For the text-containing cell, return its midpoint in [x, y] coordinate format. 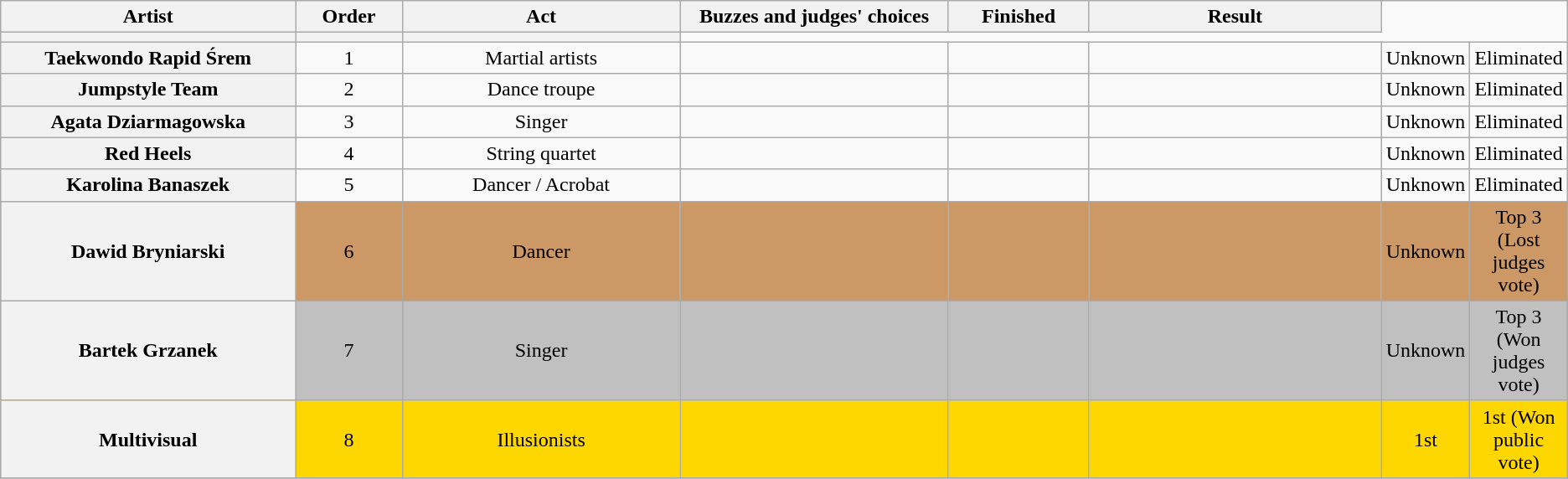
Dance troupe [541, 90]
Buzzes and judges' choices [814, 17]
2 [349, 90]
Taekwondo Rapid Śrem [148, 58]
8 [349, 439]
6 [349, 251]
Illusionists [541, 439]
Top 3 (Lost judges vote) [1519, 251]
Martial artists [541, 58]
Agata Dziarmagowska [148, 121]
Multivisual [148, 439]
3 [349, 121]
Red Heels [148, 153]
4 [349, 153]
1st [1426, 439]
Dancer / Acrobat [541, 185]
Karolina Banaszek [148, 185]
Finished [1019, 17]
Dancer [541, 251]
Order [349, 17]
1st (Won public vote) [1519, 439]
Act [541, 17]
7 [349, 350]
Result [1235, 17]
Bartek Grzanek [148, 350]
String quartet [541, 153]
Artist [148, 17]
Top 3 (Won judges vote) [1519, 350]
Jumpstyle Team [148, 90]
Dawid Bryniarski [148, 251]
1 [349, 58]
5 [349, 185]
